Scan for the cell matching the given text and deliver its (X, Y) coordinate at center. 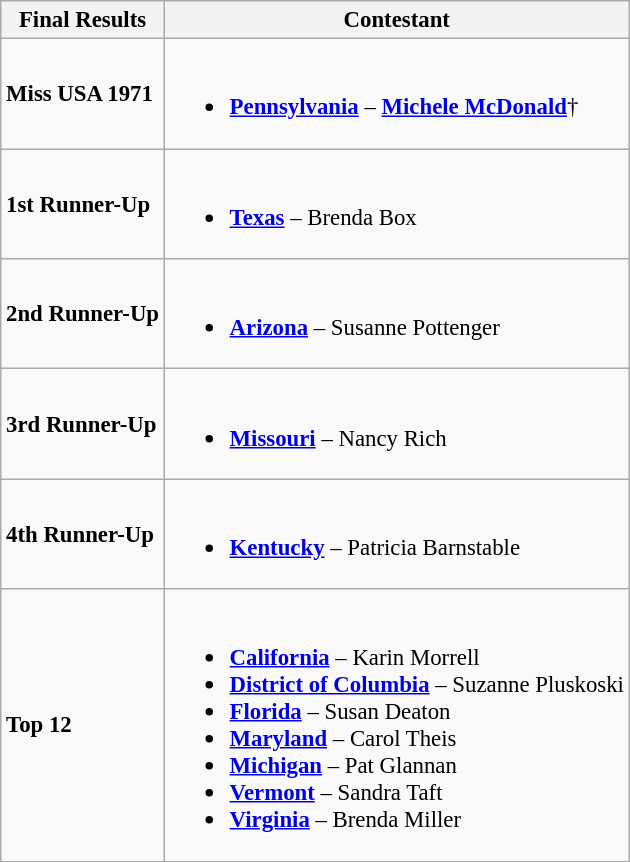
Contestant (396, 20)
Miss USA 1971 (83, 94)
1st Runner-Up (83, 204)
Top 12 (83, 725)
2nd Runner-Up (83, 314)
Kentucky – Patricia Barnstable (396, 534)
Arizona – Susanne Pottenger (396, 314)
Pennsylvania – Michele McDonald† (396, 94)
3rd Runner-Up (83, 424)
4th Runner-Up (83, 534)
Final Results (83, 20)
Missouri – Nancy Rich (396, 424)
Texas – Brenda Box (396, 204)
